Return the (X, Y) coordinate for the center point of the cell that contains the specified text.  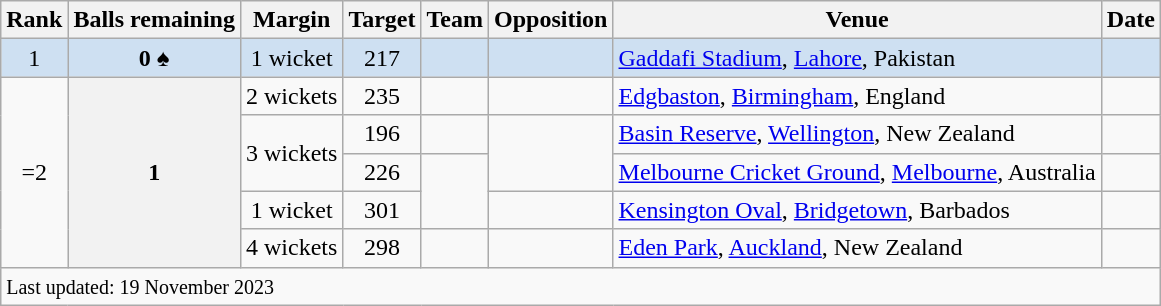
226 (382, 172)
Venue (857, 20)
Rank (34, 20)
298 (382, 248)
Target (382, 20)
217 (382, 58)
Eden Park, Auckland, New Zealand (857, 248)
4 wickets (291, 248)
Edgbaston, Birmingham, England (857, 96)
Balls remaining (154, 20)
Kensington Oval, Bridgetown, Barbados (857, 210)
Last updated: 19 November 2023 (581, 286)
Basin Reserve, Wellington, New Zealand (857, 134)
2 wickets (291, 96)
235 (382, 96)
Opposition (551, 20)
3 wickets (291, 153)
0 ♠ (154, 58)
196 (382, 134)
301 (382, 210)
Margin (291, 20)
Team (455, 20)
=2 (34, 172)
Date (1130, 20)
Melbourne Cricket Ground, Melbourne, Australia (857, 172)
Gaddafi Stadium, Lahore, Pakistan (857, 58)
